Extract the (X, Y) coordinate from the center of the cell holding the provided text.  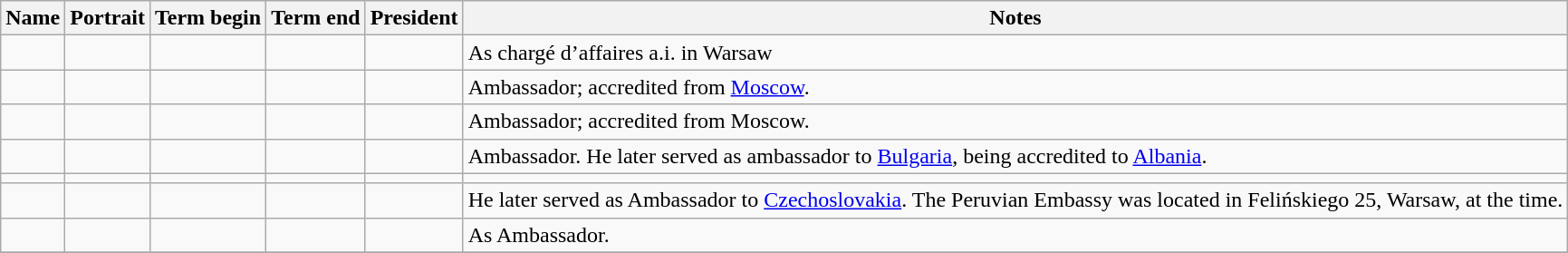
Name (33, 18)
President (414, 18)
Term end (316, 18)
As chargé d’affaires a.i. in Warsaw (1015, 53)
Portrait (108, 18)
Term begin (207, 18)
Notes (1015, 18)
As Ambassador. (1015, 235)
Ambassador. He later served as ambassador to Bulgaria, being accredited to Albania. (1015, 156)
He later served as Ambassador to Czechoslovakia. The Peruvian Embassy was located in Felińskiego 25, Warsaw, at the time. (1015, 200)
